Output the (x, y) coordinate of the center of the cell containing the given text.  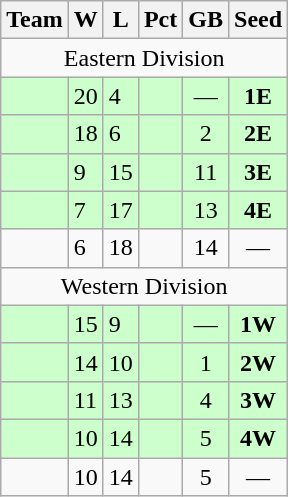
3W (258, 400)
GB (206, 20)
Seed (258, 20)
1 (206, 362)
Team (35, 20)
Pct (160, 20)
7 (86, 210)
20 (86, 96)
3E (258, 172)
1E (258, 96)
L (120, 20)
W (86, 20)
17 (120, 210)
Eastern Division (144, 58)
Western Division (144, 286)
4W (258, 438)
2 (206, 134)
2E (258, 134)
4E (258, 210)
1W (258, 324)
2W (258, 362)
